Pinpoint the cell where the given text exists, returning its (x, y) midpoint coordinate. 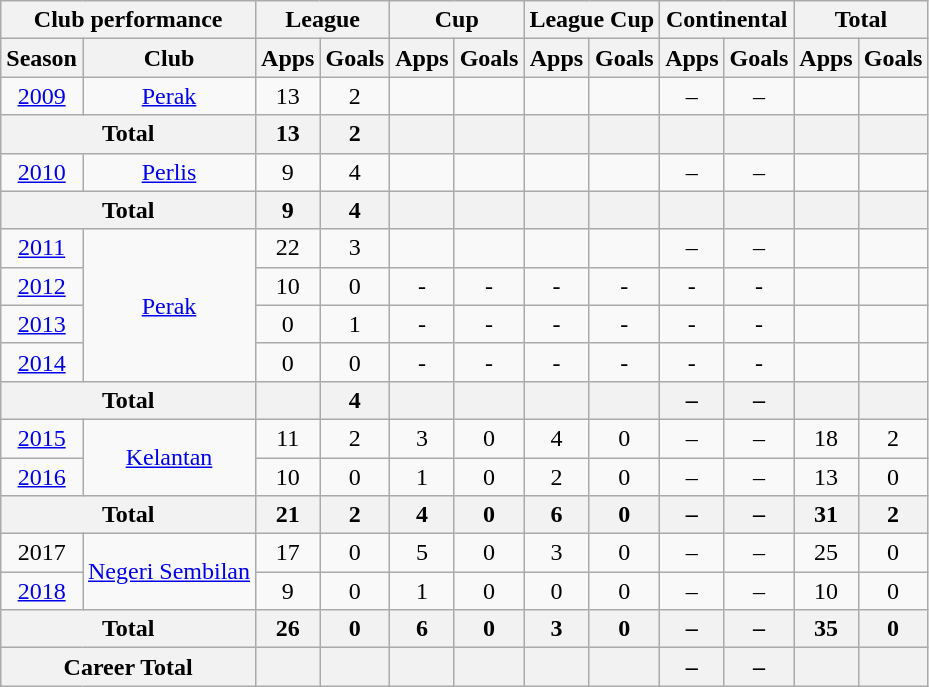
25 (826, 553)
18 (826, 438)
2013 (42, 324)
Perlis (168, 172)
Cup (457, 20)
26 (288, 629)
2011 (42, 248)
35 (826, 629)
Club performance (128, 20)
22 (288, 248)
31 (826, 515)
2017 (42, 553)
2014 (42, 362)
Career Total (128, 667)
2012 (42, 286)
2009 (42, 96)
2010 (42, 172)
5 (422, 553)
17 (288, 553)
2018 (42, 591)
Kelantan (168, 457)
Club (168, 58)
Continental (727, 20)
Season (42, 58)
League (323, 20)
Negeri Sembilan (168, 572)
11 (288, 438)
2015 (42, 438)
21 (288, 515)
League Cup (592, 20)
2016 (42, 477)
